Extract the (x, y) coordinate from the center of the cell holding the provided text.  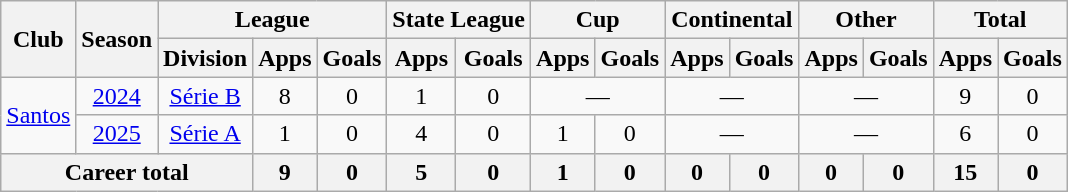
8 (285, 96)
Cup (598, 20)
2024 (117, 96)
6 (965, 134)
Série B (206, 96)
15 (965, 172)
Continental (732, 20)
Total (1000, 20)
Other (866, 20)
Career total (127, 172)
Club (38, 39)
State League (459, 20)
4 (422, 134)
League (272, 20)
2025 (117, 134)
5 (422, 172)
Santos (38, 115)
Série A (206, 134)
Division (206, 58)
Season (117, 39)
